Identify which cell holds the provided text, then report its (x, y) central coordinate. 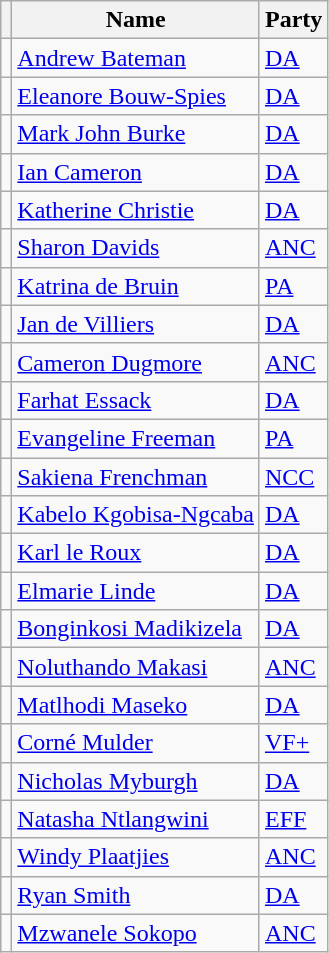
Noluthando Makasi (136, 667)
Party (293, 20)
Jan de Villiers (136, 324)
Andrew Bateman (136, 58)
Evangeline Freeman (136, 438)
Natasha Ntlangwini (136, 819)
Karl le Roux (136, 553)
Name (136, 20)
NCC (293, 477)
VF+ (293, 743)
Katherine Christie (136, 210)
Ryan Smith (136, 895)
Mark John Burke (136, 134)
Matlhodi Maseko (136, 705)
Katrina de Bruin (136, 286)
Cameron Dugmore (136, 362)
Eleanore Bouw-Spies (136, 96)
Mzwanele Sokopo (136, 933)
Corné Mulder (136, 743)
Sharon Davids (136, 248)
Ian Cameron (136, 172)
EFF (293, 819)
Farhat Essack (136, 400)
Bonginkosi Madikizela (136, 629)
Kabelo Kgobisa-Ngcaba (136, 515)
Windy Plaatjies (136, 857)
Elmarie Linde (136, 591)
Nicholas Myburgh (136, 781)
Sakiena Frenchman (136, 477)
